For the text-containing cell, return its midpoint in [X, Y] coordinate format. 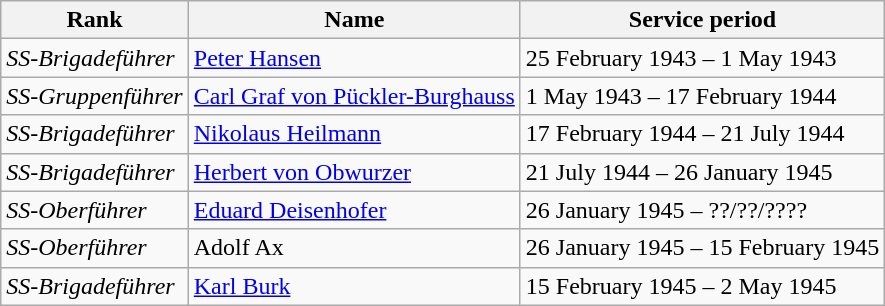
26 January 1945 – ??/??/???? [702, 210]
21 July 1944 – 26 January 1945 [702, 172]
Karl Burk [354, 286]
Herbert von Obwurzer [354, 172]
Carl Graf von Pückler-Burghauss [354, 96]
Rank [95, 20]
15 February 1945 – 2 May 1945 [702, 286]
Peter Hansen [354, 58]
1 May 1943 – 17 February 1944 [702, 96]
Service period [702, 20]
Name [354, 20]
Eduard Deisenhofer [354, 210]
Adolf Ax [354, 248]
25 February 1943 – 1 May 1943 [702, 58]
SS-Gruppenführer [95, 96]
Nikolaus Heilmann [354, 134]
17 February 1944 – 21 July 1944 [702, 134]
26 January 1945 – 15 February 1945 [702, 248]
